Return (x, y) of the center of cell containing provided text 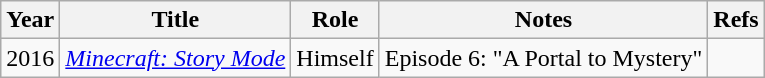
Himself (335, 58)
2016 (30, 58)
Minecraft: Story Mode (176, 58)
Title (176, 20)
Episode 6: "A Portal to Mystery" (544, 58)
Refs (736, 20)
Role (335, 20)
Notes (544, 20)
Year (30, 20)
